Return the [x, y] coordinate for the center point of the cell that contains the specified text.  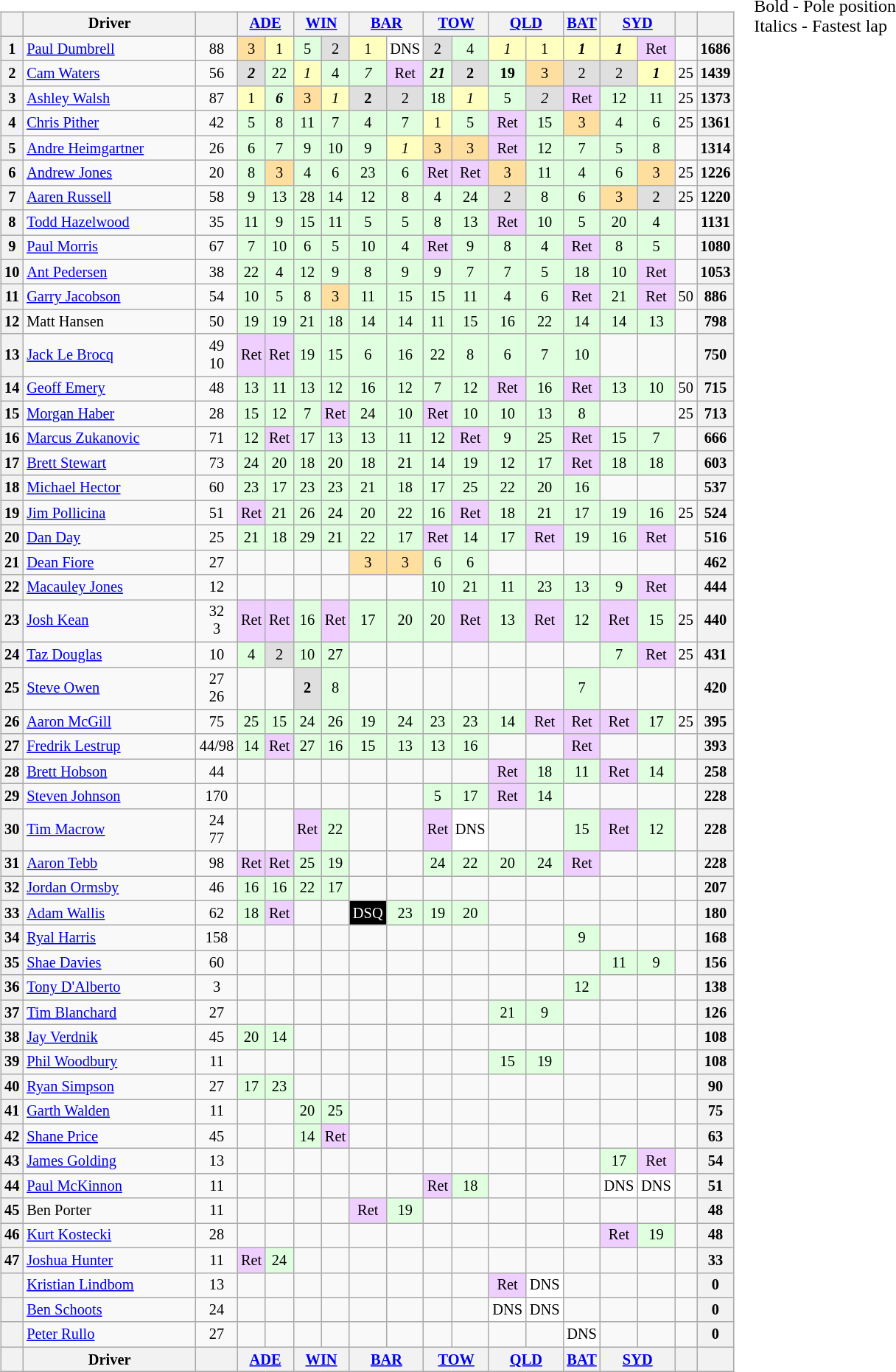
537 [715, 488]
603 [715, 463]
516 [715, 538]
Aaron Tebb [109, 864]
62 [217, 913]
156 [715, 963]
Aaron McGill [109, 722]
40 [12, 1087]
James Golding [109, 1161]
1314 [715, 148]
Dean Fiore [109, 562]
Jim Pollicina [109, 513]
168 [715, 938]
44/98 [217, 746]
58 [217, 197]
180 [715, 913]
431 [715, 654]
2477 [217, 830]
Ant Pedersen [109, 272]
87 [217, 99]
Paul Morris [109, 248]
1361 [715, 123]
395 [715, 722]
Steve Owen [109, 688]
32 [12, 889]
31 [12, 864]
1131 [715, 223]
126 [715, 1012]
Ashley Walsh [109, 99]
41 [12, 1112]
1220 [715, 197]
Paul Dumbrell [109, 49]
Chris Pither [109, 123]
444 [715, 587]
Adam Wallis [109, 913]
63 [715, 1136]
Fredrik Lestrup [109, 746]
98 [217, 864]
715 [715, 389]
Jack Le Brocq [109, 355]
Kristian Lindbom [109, 1285]
36 [12, 987]
2726 [217, 688]
323 [217, 621]
Garth Walden [109, 1112]
Peter Rullo [109, 1334]
Josh Kean [109, 621]
1439 [715, 74]
750 [715, 355]
34 [12, 938]
43 [12, 1161]
258 [715, 771]
Phil Woodbury [109, 1062]
71 [217, 438]
1053 [715, 272]
Jay Verdnik [109, 1037]
Ryal Harris [109, 938]
462 [715, 562]
88 [217, 49]
90 [715, 1087]
798 [715, 322]
Tony D'Alberto [109, 987]
158 [217, 938]
Jordan Ormsby [109, 889]
Tim Blanchard [109, 1012]
Ben Schoots [109, 1310]
Joshua Hunter [109, 1260]
207 [715, 889]
Michael Hector [109, 488]
56 [217, 74]
Andre Heimgartner [109, 148]
Cam Waters [109, 74]
39 [12, 1062]
Aaren Russell [109, 197]
Marcus Zukanovic [109, 438]
Shae Davies [109, 963]
886 [715, 297]
Geoff Emery [109, 389]
Paul McKinnon [109, 1186]
67 [217, 248]
37 [12, 1012]
Todd Hazelwood [109, 223]
440 [715, 621]
Morgan Haber [109, 413]
Ben Porter [109, 1211]
420 [715, 688]
4910 [217, 355]
713 [715, 413]
1226 [715, 173]
Matt Hansen [109, 322]
30 [12, 830]
138 [715, 987]
Dan Day [109, 538]
Macauley Jones [109, 587]
Shane Price [109, 1136]
170 [217, 797]
DSQ [368, 913]
Ryan Simpson [109, 1087]
524 [715, 513]
Brett Hobson [109, 771]
1686 [715, 49]
Brett Stewart [109, 463]
1373 [715, 99]
Steven Johnson [109, 797]
Tim Macrow [109, 830]
1080 [715, 248]
Garry Jacobson [109, 297]
393 [715, 746]
Taz Douglas [109, 654]
Kurt Kostecki [109, 1236]
Andrew Jones [109, 173]
47 [12, 1260]
666 [715, 438]
73 [217, 463]
